From the cell containing the given text, extract its center point as [x, y] coordinate. 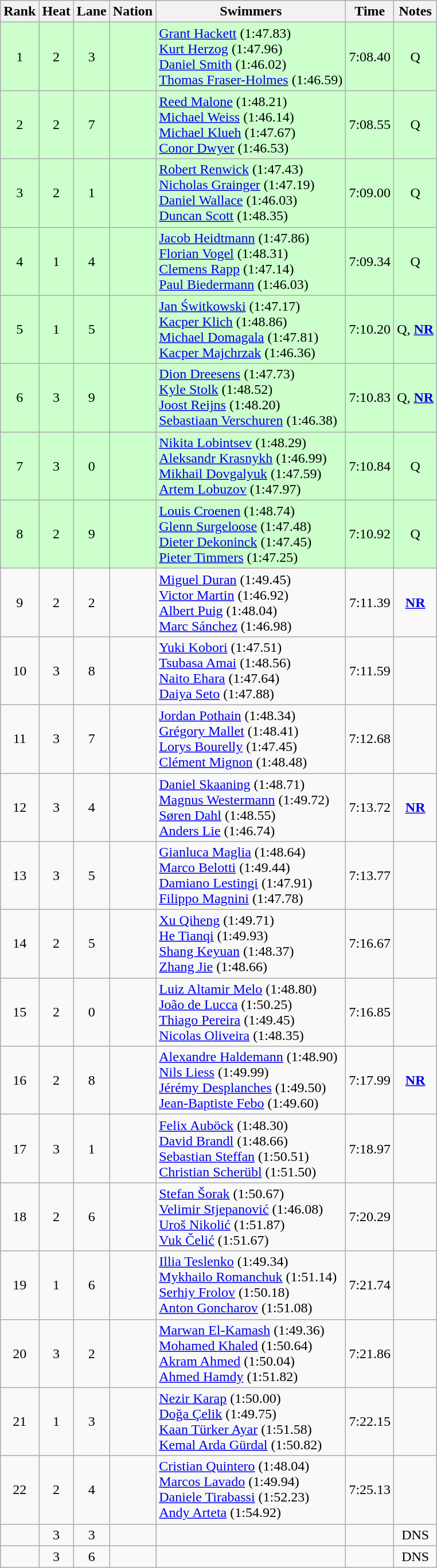
19 [19, 1285]
Louis Croenen (1:48.74)Glenn Surgeloose (1:47.48)Dieter Dekoninck (1:47.45)Pieter Timmers (1:47.25) [251, 534]
Luiz Altamir Melo (1:48.80)João de Lucca (1:50.25)Thiago Pereira (1:49.45)Nicolas Oliveira (1:48.35) [251, 1012]
7:18.97 [370, 1149]
7:21.74 [370, 1285]
Daniel Skaaning (1:48.71)Magnus Westermann (1:49.72)Søren Dahl (1:48.55)Anders Lie (1:46.74) [251, 807]
Nikita Lobintsev (1:48.29)Aleksandr Krasnykh (1:46.99)Mikhail Dovgalyuk (1:47.59)Artem Lobuzov (1:47.97) [251, 466]
20 [19, 1353]
Rank [19, 11]
7:10.20 [370, 329]
Marwan El-Kamash (1:49.36)Mohamed Khaled (1:50.64)Akram Ahmed (1:50.04)Ahmed Hamdy (1:51.82) [251, 1353]
Felix Auböck (1:48.30)David Brandl (1:48.66)Sebastian Steffan (1:50.51)Christian Scherübl (1:51.50) [251, 1149]
7:25.13 [370, 1489]
Time [370, 11]
7:17.99 [370, 1080]
Jacob Heidtmann (1:47.86)Florian Vogel (1:48.31)Clemens Rapp (1:47.14)Paul Biedermann (1:46.03) [251, 261]
15 [19, 1012]
Yuki Kobori (1:47.51)Tsubasa Amai (1:48.56)Naito Ehara (1:47.64)Daiya Seto (1:47.88) [251, 671]
7:16.85 [370, 1012]
7:13.77 [370, 876]
7:08.55 [370, 125]
Miguel Duran (1:49.45)Victor Martin (1:46.92)Albert Puig (1:48.04)Marc Sánchez (1:46.98) [251, 602]
11 [19, 738]
Cristian Quintero (1:48.04)Marcos Lavado (1:49.94)Daniele Tirabassi (1:52.23)Andy Arteta (1:54.92) [251, 1489]
7:16.67 [370, 944]
7:11.59 [370, 671]
7:21.86 [370, 1353]
7:09.34 [370, 261]
13 [19, 876]
7:20.29 [370, 1217]
10 [19, 671]
7:09.00 [370, 193]
Jan Świtkowski (1:47.17)Kacper Klich (1:48.86)Michael Domagala (1:47.81)Kacper Majchrzak (1:46.36) [251, 329]
Reed Malone (1:48.21)Michael Weiss (1:46.14)Michael Klueh (1:47.67)Conor Dwyer (1:46.53) [251, 125]
Grant Hackett (1:47.83)Kurt Herzog (1:47.96)Daniel Smith (1:46.02)Thomas Fraser-Holmes (1:46.59) [251, 56]
Notes [415, 11]
Xu Qiheng (1:49.71)He Tianqi (1:49.93)Shang Keyuan (1:48.37)Zhang Jie (1:48.66) [251, 944]
7:13.72 [370, 807]
Dion Dreesens (1:47.73)Kyle Stolk (1:48.52)Joost Reijns (1:48.20)Sebastiaan Verschuren (1:46.38) [251, 398]
Stefan Šorak (1:50.67)Velimir Stjepanović (1:46.08)Uroš Nikolić (1:51.87)Vuk Čelić (1:51.67) [251, 1217]
Lane [92, 11]
Swimmers [251, 11]
7:22.15 [370, 1422]
7:12.68 [370, 738]
18 [19, 1217]
Nezir Karap (1:50.00)Doğa Çelik (1:49.75)Kaan Türker Ayar (1:51.58)Kemal Arda Gürdal (1:50.82) [251, 1422]
7:11.39 [370, 602]
Jordan Pothain (1:48.34)Grégory Mallet (1:48.41)Lorys Bourelly (1:47.45)Clément Mignon (1:48.48) [251, 738]
12 [19, 807]
Heat [56, 11]
7:08.40 [370, 56]
14 [19, 944]
16 [19, 1080]
7:10.92 [370, 534]
21 [19, 1422]
17 [19, 1149]
7:10.84 [370, 466]
Robert Renwick (1:47.43)Nicholas Grainger (1:47.19)Daniel Wallace (1:46.03)Duncan Scott (1:48.35) [251, 193]
Illia Teslenko (1:49.34)Mykhailo Romanchuk (1:51.14)Serhiy Frolov (1:50.18)Anton Goncharov (1:51.08) [251, 1285]
7:10.83 [370, 398]
Gianluca Maglia (1:48.64)Marco Belotti (1:49.44)Damiano Lestingi (1:47.91)Filippo Magnini (1:47.78) [251, 876]
22 [19, 1489]
Nation [132, 11]
Alexandre Haldemann (1:48.90)Nils Liess (1:49.99)Jérémy Desplanches (1:49.50)Jean-Baptiste Febo (1:49.60) [251, 1080]
